For the text-containing cell, return its midpoint in [x, y] coordinate format. 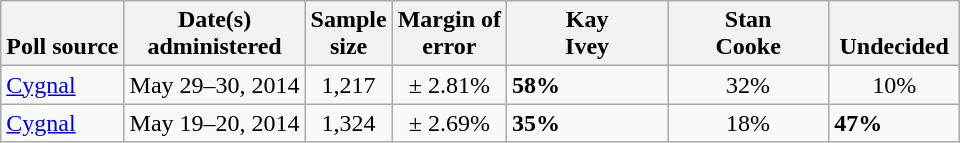
58% [588, 85]
47% [894, 123]
Undecided [894, 34]
35% [588, 123]
Margin oferror [449, 34]
May 19–20, 2014 [214, 123]
± 2.69% [449, 123]
1,324 [348, 123]
StanCooke [748, 34]
Poll source [62, 34]
KayIvey [588, 34]
Samplesize [348, 34]
32% [748, 85]
10% [894, 85]
Date(s)administered [214, 34]
± 2.81% [449, 85]
May 29–30, 2014 [214, 85]
18% [748, 123]
1,217 [348, 85]
